Scan for the cell matching the given text and deliver its (X, Y) coordinate at center. 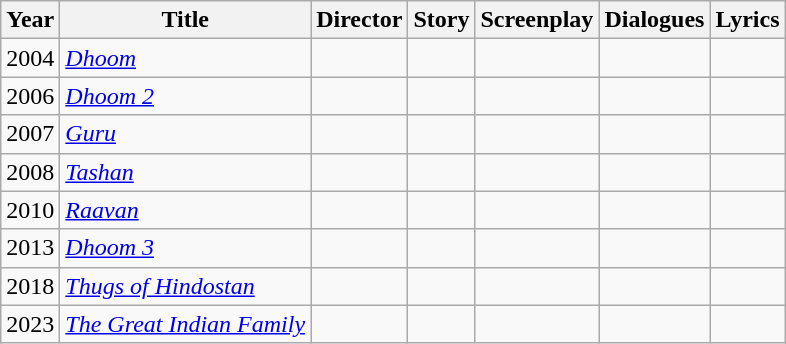
2010 (30, 210)
Guru (186, 134)
Lyrics (748, 20)
Director (360, 20)
2007 (30, 134)
2023 (30, 324)
Dhoom 2 (186, 96)
The Great Indian Family (186, 324)
Dhoom (186, 58)
2008 (30, 172)
2013 (30, 248)
2018 (30, 286)
Dhoom 3 (186, 248)
Thugs of Hindostan (186, 286)
Tashan (186, 172)
Screenplay (537, 20)
Year (30, 20)
Raavan (186, 210)
2006 (30, 96)
Story (442, 20)
Title (186, 20)
2004 (30, 58)
Dialogues (654, 20)
